For the text-containing cell, return its midpoint in [X, Y] coordinate format. 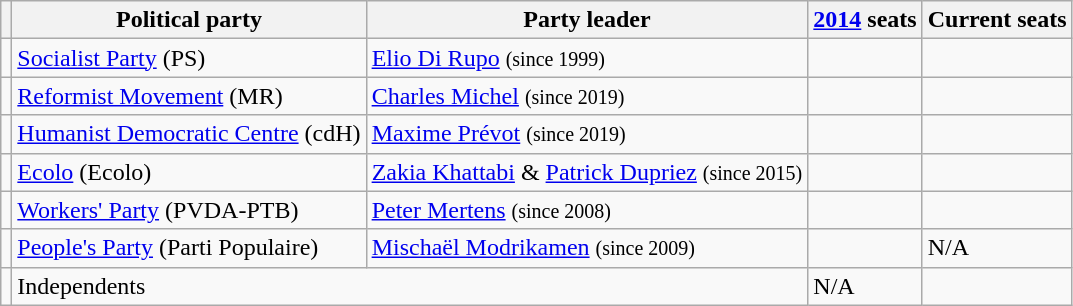
Humanist Democratic Centre (cdH) [189, 134]
Workers' Party (PVDA-PTB) [189, 210]
People's Party (Parti Populaire) [189, 248]
Political party [189, 20]
2014 seats [865, 20]
Charles Michel (since 2019) [587, 96]
Party leader [587, 20]
Elio Di Rupo (since 1999) [587, 58]
Reformist Movement (MR) [189, 96]
Mischaël Modrikamen (since 2009) [587, 248]
Zakia Khattabi & Patrick Dupriez (since 2015) [587, 172]
Peter Mertens (since 2008) [587, 210]
Socialist Party (PS) [189, 58]
Ecolo (Ecolo) [189, 172]
Current seats [997, 20]
Maxime Prévot (since 2019) [587, 134]
Independents [410, 286]
